Return [X, Y] of the center of cell containing provided text 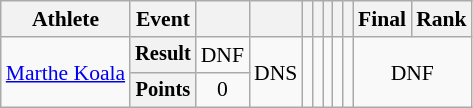
Points [163, 90]
DNS [276, 72]
0 [222, 90]
Event [163, 19]
Rank [442, 19]
Athlete [66, 19]
Result [163, 55]
Marthe Koala [66, 72]
Final [382, 19]
